For the text-containing cell, return its midpoint in [X, Y] coordinate format. 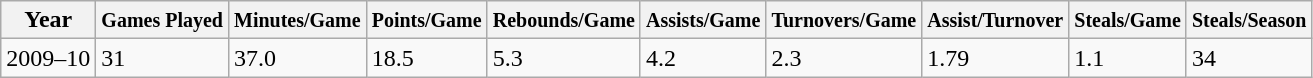
Assists/Game [702, 20]
1.1 [1128, 58]
5.3 [564, 58]
Rebounds/Game [564, 20]
34 [1248, 58]
Points/Game [426, 20]
37.0 [297, 58]
Turnovers/Game [844, 20]
4.2 [702, 58]
Steals/Game [1128, 20]
2.3 [844, 58]
18.5 [426, 58]
1.79 [996, 58]
Year [48, 20]
Steals/Season [1248, 20]
Assist/Turnover [996, 20]
Games Played [162, 20]
2009–10 [48, 58]
31 [162, 58]
Minutes/Game [297, 20]
